Pinpoint the cell where the given text exists, returning its [x, y] midpoint coordinate. 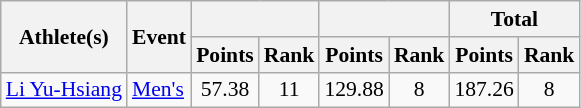
Athlete(s) [64, 36]
11 [290, 90]
Men's [159, 90]
187.26 [484, 90]
Li Yu-Hsiang [64, 90]
129.88 [354, 90]
57.38 [225, 90]
Total [514, 19]
Event [159, 36]
